Return (x, y) of the center of cell containing provided text 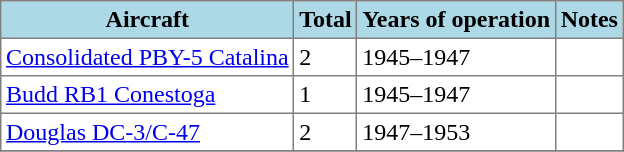
1947–1953 (456, 132)
Notes (589, 20)
Total (326, 20)
Budd RB1 Conestoga (148, 95)
1 (326, 95)
Years of operation (456, 20)
Aircraft (148, 20)
Consolidated PBY-5 Catalina (148, 57)
Douglas DC-3/C-47 (148, 132)
